For the text-containing cell, return its midpoint in [X, Y] coordinate format. 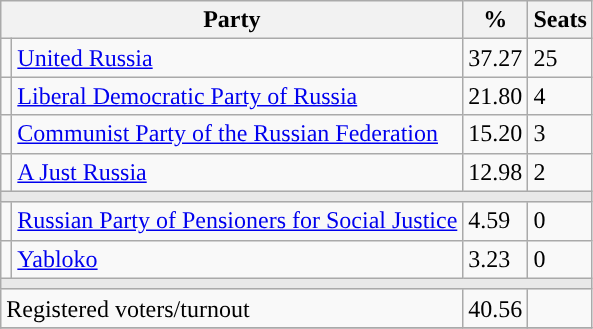
4.59 [496, 221]
2 [560, 172]
4 [560, 96]
37.27 [496, 58]
Liberal Democratic Party of Russia [238, 96]
Party [232, 20]
3 [560, 134]
Registered voters/turnout [232, 308]
3.23 [496, 259]
A Just Russia [238, 172]
Russian Party of Pensioners for Social Justice [238, 221]
21.80 [496, 96]
Yabloko [238, 259]
25 [560, 58]
15.20 [496, 134]
12.98 [496, 172]
United Russia [238, 58]
40.56 [496, 308]
% [496, 20]
Seats [560, 20]
Communist Party of the Russian Federation [238, 134]
